Determine the (x, y) coordinate at the center of the cell enclosing the given text.  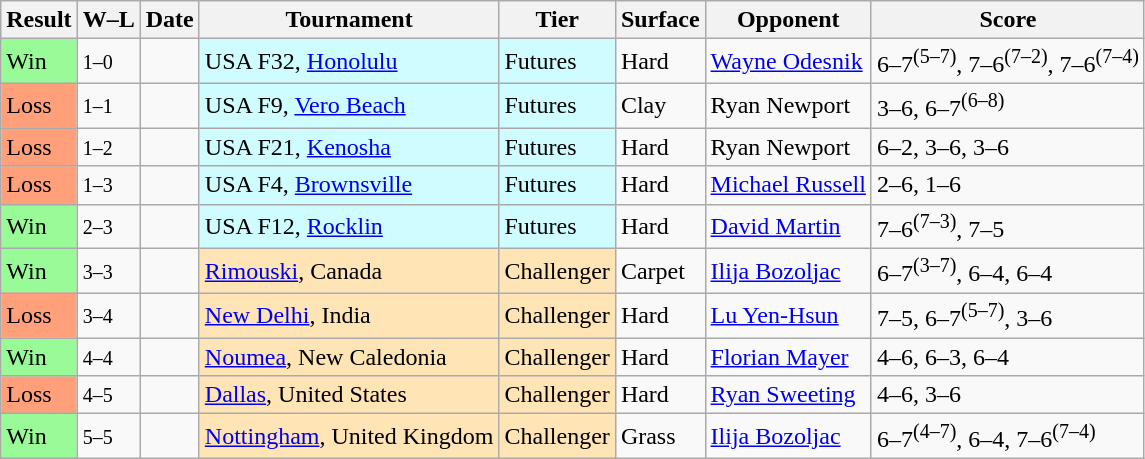
1–0 (108, 62)
Wayne Odesnik (788, 62)
New Delhi, India (349, 316)
3–6, 6–7(6–8) (1008, 106)
USA F21, Kenosha (349, 147)
David Martin (788, 226)
Noumea, New Caledonia (349, 357)
USA F4, Brownsville (349, 185)
W–L (108, 20)
5–5 (108, 436)
4–6, 3–6 (1008, 395)
3–3 (108, 272)
Grass (660, 436)
1–2 (108, 147)
7–6(7–3), 7–5 (1008, 226)
4–5 (108, 395)
4–4 (108, 357)
6–7(3–7), 6–4, 6–4 (1008, 272)
7–5, 6–7(5–7), 3–6 (1008, 316)
Tier (557, 20)
1–3 (108, 185)
Florian Mayer (788, 357)
USA F32, Honolulu (349, 62)
Clay (660, 106)
Score (1008, 20)
Dallas, United States (349, 395)
2–6, 1–6 (1008, 185)
USA F12, Rocklin (349, 226)
Result (39, 20)
Rimouski, Canada (349, 272)
Tournament (349, 20)
Michael Russell (788, 185)
Opponent (788, 20)
Carpet (660, 272)
2–3 (108, 226)
Date (170, 20)
6–2, 3–6, 3–6 (1008, 147)
Nottingham, United Kingdom (349, 436)
6–7(5–7), 7–6(7–2), 7–6(7–4) (1008, 62)
Surface (660, 20)
4–6, 6–3, 6–4 (1008, 357)
Ryan Sweeting (788, 395)
Lu Yen-Hsun (788, 316)
1–1 (108, 106)
6–7(4–7), 6–4, 7–6(7–4) (1008, 436)
USA F9, Vero Beach (349, 106)
3–4 (108, 316)
